Determine the (X, Y) coordinate at the center of the cell enclosing the given text.  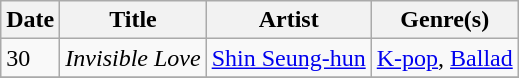
Artist (288, 20)
30 (30, 58)
Title (133, 20)
Shin Seung-hun (288, 58)
K-pop, Ballad (444, 58)
Date (30, 20)
Invisible Love (133, 58)
Genre(s) (444, 20)
